Identify which cell holds the provided text, then report its (X, Y) central coordinate. 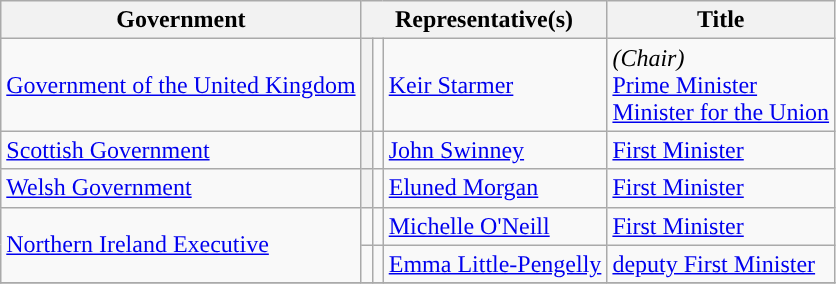
Government of the United Kingdom (181, 85)
Welsh Government (181, 188)
Representative(s) (484, 20)
John Swinney (495, 150)
deputy First Minister (721, 264)
Emma Little-Pengelly (495, 264)
Northern Ireland Executive (181, 245)
Scottish Government (181, 150)
Keir Starmer (495, 85)
Eluned Morgan (495, 188)
Title (721, 20)
(Chair)Prime MinisterMinister for the Union (721, 85)
Michelle O'Neill (495, 226)
Government (181, 20)
